Output the (X, Y) coordinate of the center of the cell containing the given text.  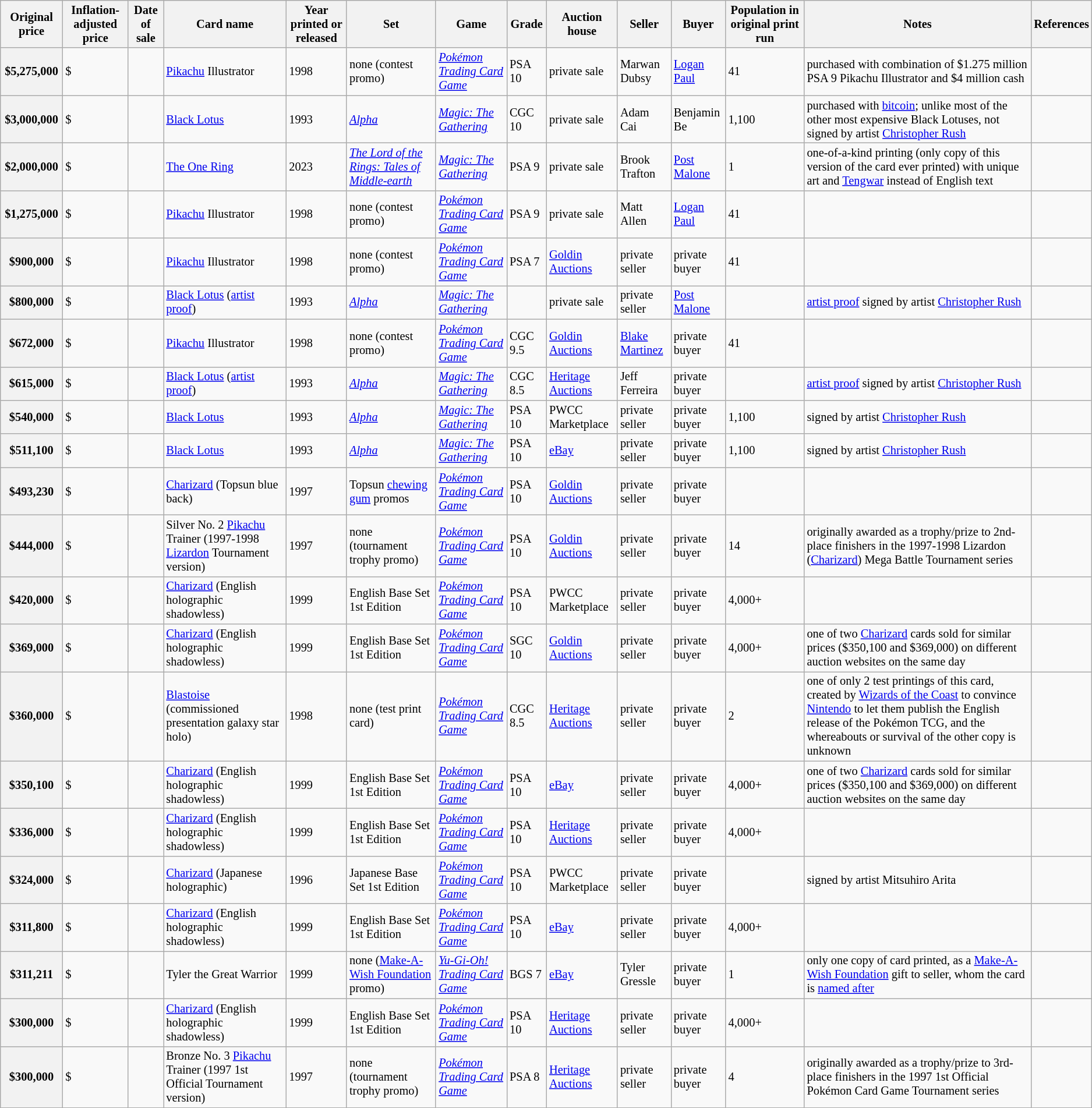
Charizard (Japanese holographic) (225, 880)
The One Ring (225, 167)
$800,000 (31, 302)
SGC 10 (526, 648)
none (Make-A-Wish Foundation promo) (391, 975)
Tyler the Great Warrior (225, 975)
Blastoise (commissioned presentation galaxy star holo) (225, 716)
1996 (316, 880)
Marwan Dubsy (644, 72)
Date of sale (146, 24)
14 (765, 546)
$360,000 (31, 716)
Tyler Gressle (644, 975)
$540,000 (31, 417)
Adam Cai (644, 119)
$615,000 (31, 384)
Matt Allen (644, 214)
Yu-Gi-Oh! Trading Card Game (471, 975)
Notes (918, 24)
$311,211 (31, 975)
originally awarded as a trophy/prize to 3rd-place finishers in the 1997 1st Official Pokémon Card Game Tournament series (918, 1077)
$420,000 (31, 600)
Jeff Ferreira (644, 384)
Grade (526, 24)
Benjamin Be (698, 119)
signed by artist Mitsuhiro Arita (918, 880)
$672,000 (31, 343)
The Lord of the Rings: Tales of Middle-earth (391, 167)
2 (765, 716)
PSA 7 (526, 262)
Japanese Base Set 1st Edition (391, 880)
purchased with combination of $1.275 million PSA 9 Pikachu Illustrator and $4 million cash (918, 72)
$1,275,000 (31, 214)
Silver No. 2 Pikachu Trainer (1997-1998 Lizardon Tournament version) (225, 546)
$5,275,000 (31, 72)
only one copy of card printed, as a Make-A-Wish Foundation gift to seller, whom the card is named after (918, 975)
Blake Martinez (644, 343)
Buyer (698, 24)
Year printed or released (316, 24)
$311,800 (31, 928)
CGC 10 (526, 119)
$336,000 (31, 832)
$900,000 (31, 262)
originally awarded as a trophy/prize to 2nd-place finishers in the 1997-1998 Lizardon (Charizard) Mega Battle Tournament series (918, 546)
CGC 9.5 (526, 343)
none (test print card) (391, 716)
$369,000 (31, 648)
$350,100 (31, 785)
one-of-a-kind printing (only copy of this version of the card ever printed) with unique art and Tengwar instead of English text (918, 167)
Charizard (Topsun blue back) (225, 491)
PSA 8 (526, 1077)
purchased with bitcoin; unlike most of the other most expensive Black Lotuses, not signed by artist Christopher Rush (918, 119)
References (1061, 24)
Game (471, 24)
Bronze No. 3 Pikachu Trainer (1997 1st Official Tournament version) (225, 1077)
4 (765, 1077)
Brook Trafton (644, 167)
Auction house (582, 24)
Population in original print run (765, 24)
Set (391, 24)
Inflation-adjusted price (96, 24)
$444,000 (31, 546)
$324,000 (31, 880)
BGS 7 (526, 975)
2023 (316, 167)
Seller (644, 24)
$511,100 (31, 451)
$3,000,000 (31, 119)
Topsun chewing gum promos (391, 491)
Original price (31, 24)
$493,230 (31, 491)
$2,000,000 (31, 167)
Card name (225, 24)
